Return [x, y] of the center of cell containing provided text 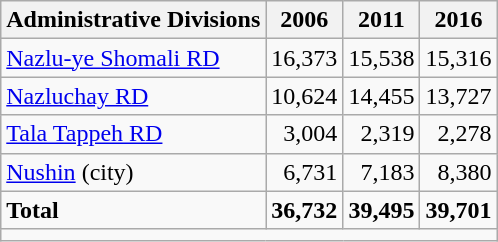
36,732 [304, 210]
2016 [458, 20]
13,727 [458, 96]
2006 [304, 20]
16,373 [304, 58]
14,455 [382, 96]
2,319 [382, 134]
39,701 [458, 210]
Nazluchay RD [134, 96]
15,316 [458, 58]
2,278 [458, 134]
2011 [382, 20]
39,495 [382, 210]
10,624 [304, 96]
Tala Tappeh RD [134, 134]
Nushin (city) [134, 172]
3,004 [304, 134]
15,538 [382, 58]
Administrative Divisions [134, 20]
6,731 [304, 172]
Total [134, 210]
7,183 [382, 172]
Nazlu-ye Shomali RD [134, 58]
8,380 [458, 172]
